Find where the given text appears and provide that cell's center as (X, Y) coordinate. 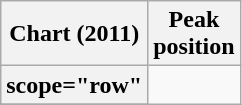
Chart (2011) (74, 34)
scope="row" (74, 85)
Peakposition (194, 34)
